Return the (X, Y) coordinate for the center point of the cell that contains the specified text.  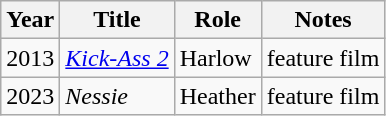
Role (218, 20)
Title (117, 20)
2013 (30, 58)
Nessie (117, 96)
Kick-Ass 2 (117, 58)
Heather (218, 96)
Year (30, 20)
Notes (323, 20)
Harlow (218, 58)
2023 (30, 96)
